Extract the [x, y] coordinate from the center of the cell holding the provided text.  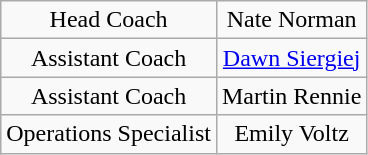
Dawn Siergiej [291, 58]
Nate Norman [291, 20]
Head Coach [109, 20]
Operations Specialist [109, 134]
Emily Voltz [291, 134]
Martin Rennie [291, 96]
